Identify which cell holds the provided text, then report its [X, Y] central coordinate. 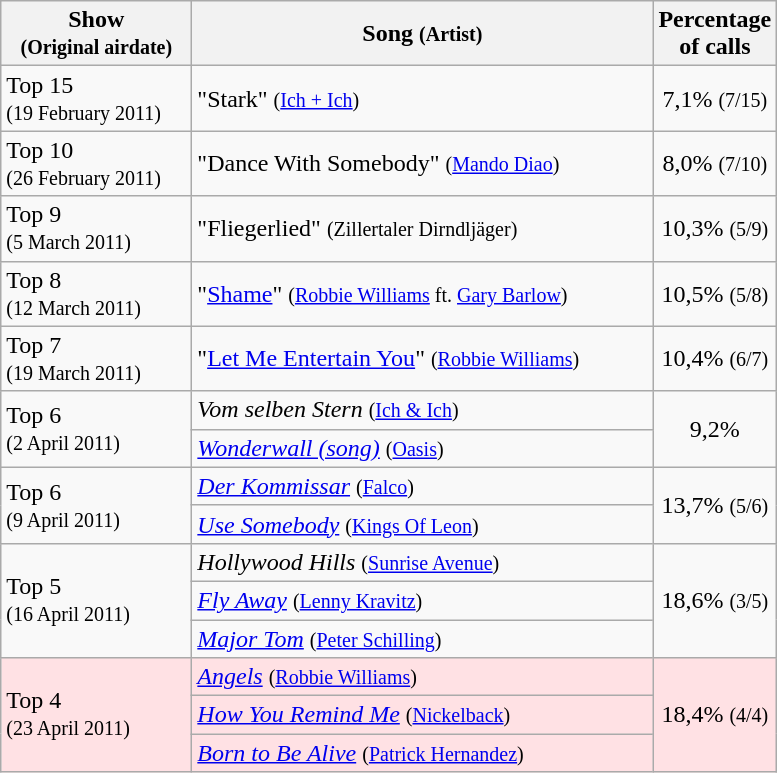
Top 15(19 February 2011) [96, 98]
"Fliegerlied" (Zillertaler Dirndljäger) [422, 228]
Hollywood Hills (Sunrise Avenue) [422, 562]
Top 6(2 April 2011) [96, 429]
Top 5(16 April 2011) [96, 600]
18,4% (4/4) [715, 715]
Top 10(26 February 2011) [96, 164]
"Stark" (Ich + Ich) [422, 98]
9,2% [715, 429]
Top 8(12 March 2011) [96, 294]
Top 9(5 March 2011) [96, 228]
How You Remind Me (Nickelback) [422, 715]
10,5% (5/8) [715, 294]
8,0% (7/10) [715, 164]
Top 6(9 April 2011) [96, 505]
13,7% (5/6) [715, 505]
Use Somebody (Kings Of Leon) [422, 524]
Vom selben Stern (Ich & Ich) [422, 410]
Born to Be Alive (Patrick Hernandez) [422, 753]
7,1% (7/15) [715, 98]
"Shame" (Robbie Williams ft. Gary Barlow) [422, 294]
Der Kommissar (Falco) [422, 486]
"Dance With Somebody" (Mando Diao) [422, 164]
Wonderwall (song) (Oasis) [422, 448]
"Let Me Entertain You" (Robbie Williams) [422, 358]
Major Tom (Peter Schilling) [422, 639]
Percentage of calls [715, 34]
10,4% (6/7) [715, 358]
18,6% (3/5) [715, 600]
Song (Artist) [422, 34]
Fly Away (Lenny Kravitz) [422, 600]
Top 7(19 March 2011) [96, 358]
10,3% (5/9) [715, 228]
Angels (Robbie Williams) [422, 677]
Top 4(23 April 2011) [96, 715]
Show(Original airdate) [96, 34]
